Detect which cell encompasses the target text, then output its (X, Y) center coordinate. 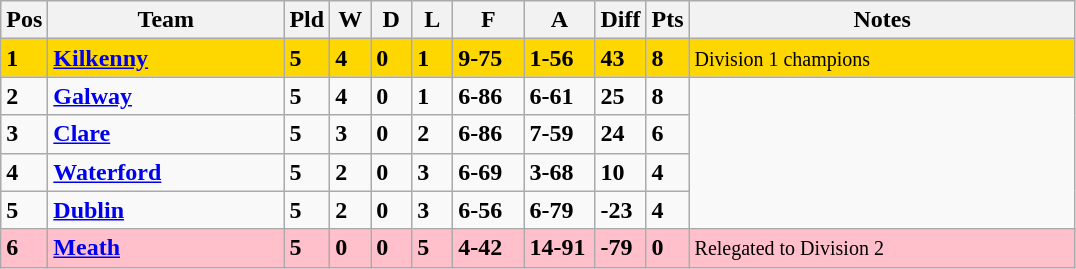
Team (166, 20)
Relegated to Division 2 (882, 248)
W (350, 20)
10 (620, 172)
Diff (620, 20)
Pld (307, 20)
Waterford (166, 172)
Division 1 champions (882, 58)
3-68 (560, 172)
Pts (668, 20)
A (560, 20)
14-91 (560, 248)
6-56 (488, 210)
Clare (166, 134)
Notes (882, 20)
Pos (24, 20)
D (392, 20)
-23 (620, 210)
-79 (620, 248)
6-61 (560, 96)
25 (620, 96)
F (488, 20)
Galway (166, 96)
24 (620, 134)
4-42 (488, 248)
Dublin (166, 210)
Meath (166, 248)
43 (620, 58)
L (432, 20)
7-59 (560, 134)
1-56 (560, 58)
Kilkenny (166, 58)
6-69 (488, 172)
6-79 (560, 210)
9-75 (488, 58)
